Provide the (X, Y) coordinate of the cell's center where the given text is located.  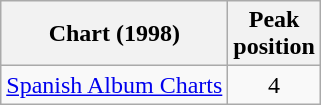
Chart (1998) (114, 34)
Peakposition (274, 34)
4 (274, 85)
Spanish Album Charts (114, 85)
